Provide the (x, y) coordinate of the cell's center where the given text is located.  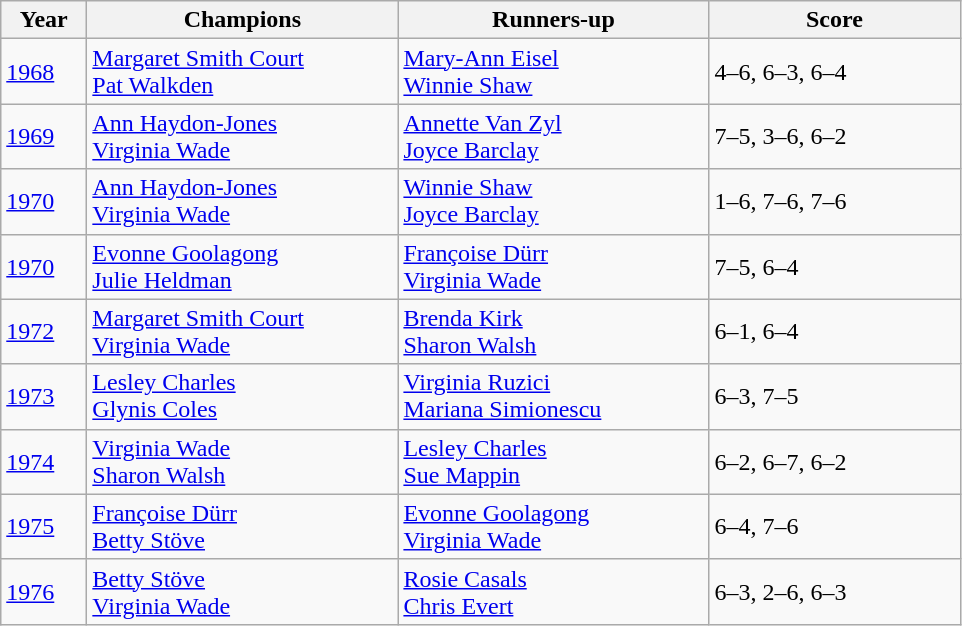
Evonne Goolagong Julie Heldman (242, 266)
Virginia Wade Sharon Walsh (242, 462)
6–3, 7–5 (834, 396)
Winnie Shaw Joyce Barclay (554, 202)
Brenda Kirk Sharon Walsh (554, 332)
Françoise Dürr Virginia Wade (554, 266)
1974 (44, 462)
Year (44, 20)
6–4, 7–6 (834, 526)
Betty Stöve Virginia Wade (242, 592)
6–1, 6–4 (834, 332)
Lesley Charles Glynis Coles (242, 396)
1975 (44, 526)
Evonne Goolagong Virginia Wade (554, 526)
Françoise Dürr Betty Stöve (242, 526)
1–6, 7–6, 7–6 (834, 202)
7–5, 3–6, 6–2 (834, 136)
7–5, 6–4 (834, 266)
1968 (44, 72)
Margaret Smith Court Virginia Wade (242, 332)
Virginia Ruzici Mariana Simionescu (554, 396)
1972 (44, 332)
1973 (44, 396)
Annette Van Zyl Joyce Barclay (554, 136)
Margaret Smith Court Pat Walkden (242, 72)
Mary-Ann Eisel Winnie Shaw (554, 72)
4–6, 6–3, 6–4 (834, 72)
Score (834, 20)
Lesley Charles Sue Mappin (554, 462)
Rosie Casals Chris Evert (554, 592)
6–2, 6–7, 6–2 (834, 462)
1976 (44, 592)
Champions (242, 20)
6–3, 2–6, 6–3 (834, 592)
Runners-up (554, 20)
1969 (44, 136)
